Identify which cell holds the provided text, then report its [x, y] central coordinate. 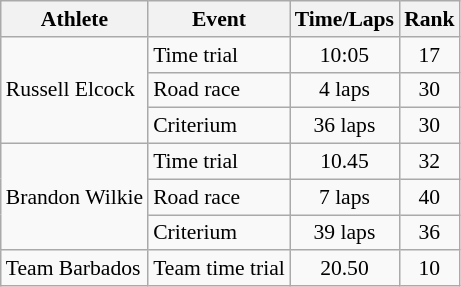
Russell Elcock [74, 90]
7 laps [344, 197]
17 [430, 55]
39 laps [344, 233]
10.45 [344, 162]
40 [430, 197]
Event [219, 19]
Team time trial [219, 269]
Athlete [74, 19]
32 [430, 162]
36 [430, 233]
Brandon Wilkie [74, 198]
10:05 [344, 55]
Rank [430, 19]
Time/Laps [344, 19]
Team Barbados [74, 269]
20.50 [344, 269]
4 laps [344, 90]
36 laps [344, 126]
10 [430, 269]
